Provide the (x, y) coordinate of the cell's center where the given text is located.  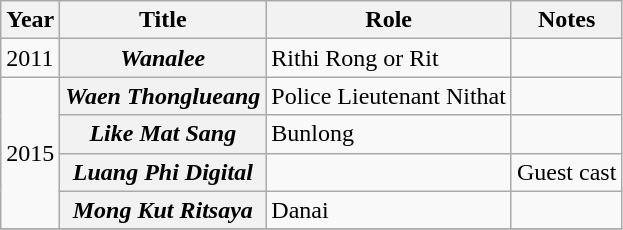
2011 (30, 58)
Bunlong (389, 134)
Mong Kut Ritsaya (163, 210)
Waen Thonglueang (163, 96)
2015 (30, 153)
Role (389, 20)
Danai (389, 210)
Notes (566, 20)
Wanalee (163, 58)
Like Mat Sang (163, 134)
Police Lieutenant Nithat (389, 96)
Year (30, 20)
Luang Phi Digital (163, 172)
Guest cast (566, 172)
Title (163, 20)
Rithi Rong or Rit (389, 58)
